Return the (X, Y) coordinate for the center point of the cell that contains the specified text.  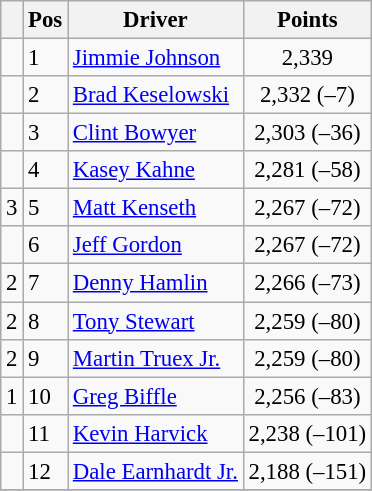
Martin Truex Jr. (156, 358)
Greg Biffle (156, 396)
2,266 (–73) (307, 283)
Jimmie Johnson (156, 58)
5 (46, 208)
2,303 (–36) (307, 133)
10 (46, 396)
Denny Hamlin (156, 283)
Matt Kenseth (156, 208)
11 (46, 433)
Pos (46, 20)
2,332 (–7) (307, 95)
7 (46, 283)
Clint Bowyer (156, 133)
Kevin Harvick (156, 433)
6 (46, 245)
2,256 (–83) (307, 396)
2,188 (–151) (307, 471)
12 (46, 471)
Kasey Kahne (156, 170)
Dale Earnhardt Jr. (156, 471)
Tony Stewart (156, 321)
8 (46, 321)
Driver (156, 20)
2,238 (–101) (307, 433)
Jeff Gordon (156, 245)
Brad Keselowski (156, 95)
4 (46, 170)
Points (307, 20)
2,339 (307, 58)
9 (46, 358)
2,281 (–58) (307, 170)
